Locate the cell with the specified text and output its (X, Y) center coordinate. 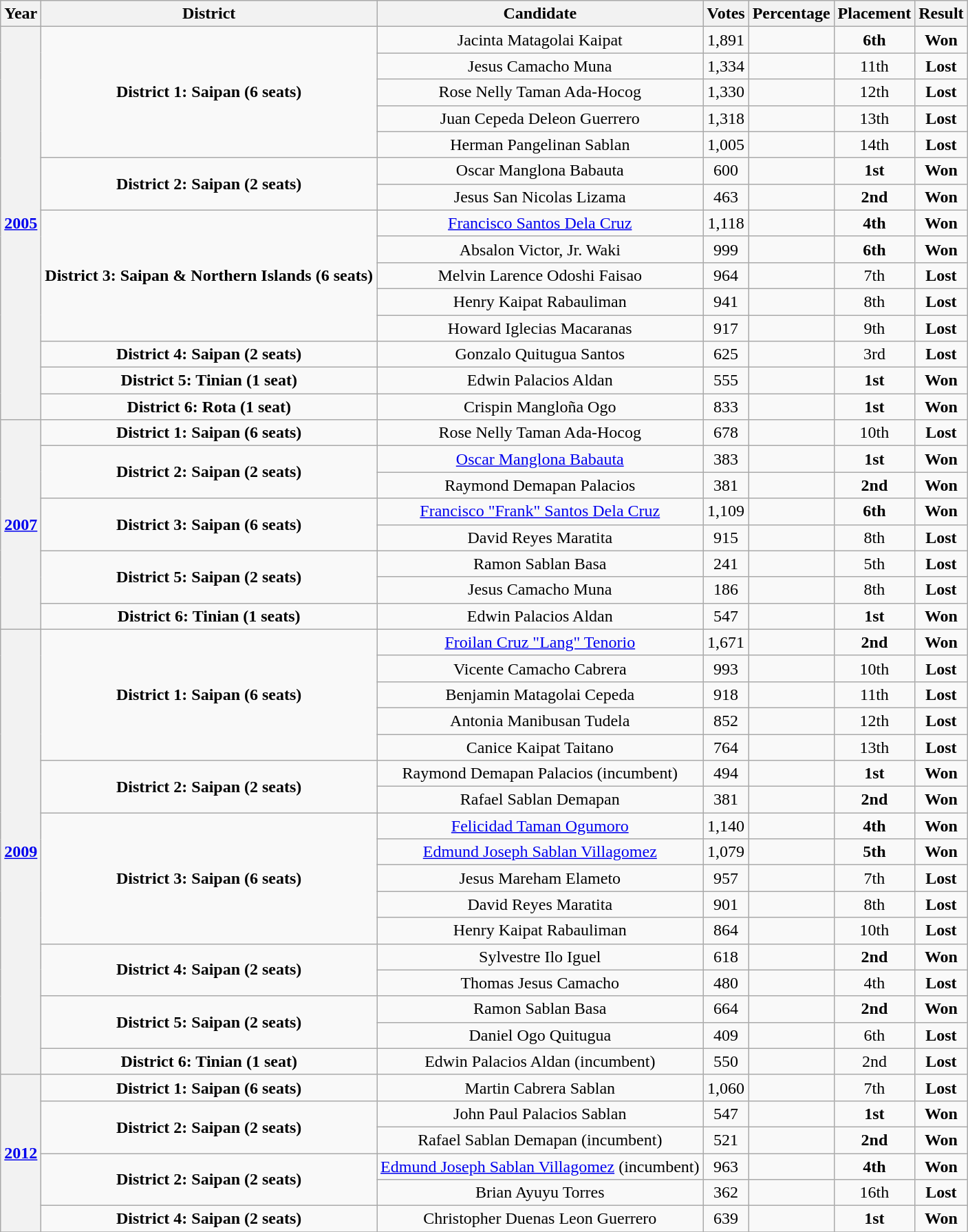
917 (726, 328)
901 (726, 904)
Antonia Manibusan Tudela (540, 721)
9th (874, 328)
1,330 (726, 92)
463 (726, 197)
Christopher Duenas Leon Guerrero (540, 1219)
3rd (874, 354)
409 (726, 1035)
Howard Iglecias Macaranas (540, 328)
Francisco Santos Dela Cruz (540, 223)
186 (726, 590)
Votes (726, 14)
941 (726, 301)
Francisco "Frank" Santos Dela Cruz (540, 511)
14th (874, 145)
2012 (21, 1153)
764 (726, 747)
Sylvestre Ilo Iguel (540, 957)
852 (726, 721)
2007 (21, 524)
Martin Cabrera Sablan (540, 1087)
1,334 (726, 66)
957 (726, 878)
Placement (874, 14)
District 6: Rota (1 seat) (209, 407)
1,060 (726, 1087)
Felicidad Taman Ogumoro (540, 826)
Raymond Demapan Palacios (540, 485)
1,891 (726, 40)
963 (726, 1167)
1,318 (726, 118)
Gonzalo Quitugua Santos (540, 354)
Melvin Larence Odoshi Faisao (540, 275)
480 (726, 983)
664 (726, 1009)
383 (726, 459)
833 (726, 407)
John Paul Palacios Sablan (540, 1114)
550 (726, 1061)
1,005 (726, 145)
Rafael Sablan Demapan (540, 800)
16th (874, 1193)
Thomas Jesus Camacho (540, 983)
1,671 (726, 642)
Jesus San Nicolas Lizama (540, 197)
Edmund Joseph Sablan Villagomez (540, 852)
600 (726, 171)
639 (726, 1219)
2005 (21, 223)
625 (726, 354)
Absalon Victor, Jr. Waki (540, 249)
Daniel Ogo Quitugua (540, 1035)
521 (726, 1140)
Juan Cepeda Deleon Guerrero (540, 118)
District 3: Saipan & Northern Islands (6 seats) (209, 275)
Percentage (791, 14)
Candidate (540, 14)
Year (21, 14)
918 (726, 694)
Jesus Mareham Elameto (540, 878)
Herman Pangelinan Sablan (540, 145)
678 (726, 433)
Raymond Demapan Palacios (incumbent) (540, 774)
Froilan Cruz "Lang" Tenorio (540, 642)
964 (726, 275)
241 (726, 564)
1,118 (726, 223)
District 5: Tinian (1 seat) (209, 381)
Crispin Mangloña Ogo (540, 407)
Vicente Camacho Cabrera (540, 668)
Result (941, 14)
1,109 (726, 511)
1,140 (726, 826)
494 (726, 774)
District (209, 14)
District 6: Tinian (1 seats) (209, 616)
999 (726, 249)
993 (726, 668)
Brian Ayuyu Torres (540, 1193)
915 (726, 538)
Benjamin Matagolai Cepeda (540, 694)
864 (726, 931)
Edmund Joseph Sablan Villagomez (incumbent) (540, 1167)
Jacinta Matagolai Kaipat (540, 40)
District 6: Tinian (1 seat) (209, 1061)
555 (726, 381)
2009 (21, 852)
618 (726, 957)
1,079 (726, 852)
Rafael Sablan Demapan (incumbent) (540, 1140)
Canice Kaipat Taitano (540, 747)
Edwin Palacios Aldan (incumbent) (540, 1061)
362 (726, 1193)
